Extract the [X, Y] coordinate from the center of the cell holding the provided text.  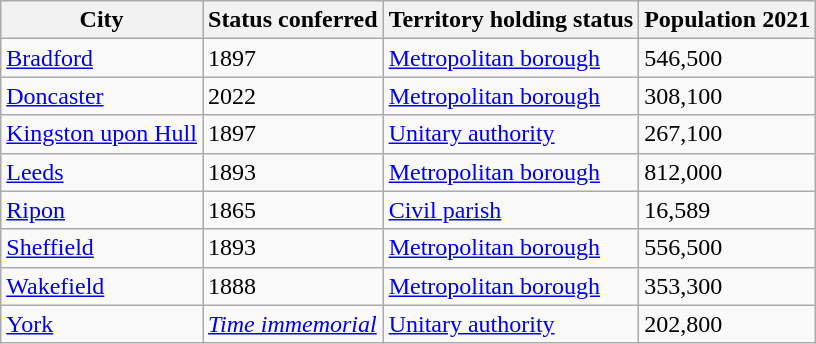
Time immemorial [292, 324]
1888 [292, 286]
2022 [292, 96]
Territory holding status [511, 20]
Civil parish [511, 210]
202,800 [728, 324]
Doncaster [102, 96]
Wakefield [102, 286]
Sheffield [102, 248]
812,000 [728, 172]
353,300 [728, 286]
Status conferred [292, 20]
Ripon [102, 210]
York [102, 324]
Bradford [102, 58]
Population 2021 [728, 20]
267,100 [728, 134]
308,100 [728, 96]
1865 [292, 210]
546,500 [728, 58]
16,589 [728, 210]
City [102, 20]
Leeds [102, 172]
Kingston upon Hull [102, 134]
556,500 [728, 248]
